Find where the given text appears and provide that cell's center as [x, y] coordinate. 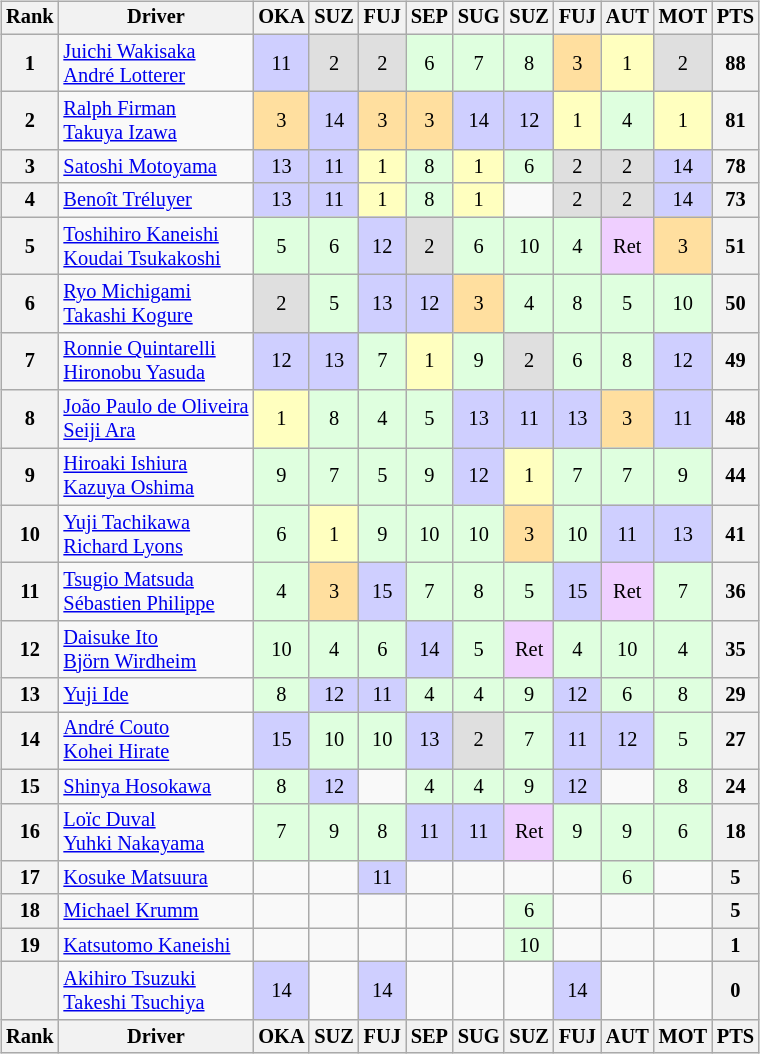
Yuji Ide [156, 695]
Ralph Firman Takuya Izawa [156, 121]
Michael Krumm [156, 911]
Ronnie Quintarelli Hironobu Yasuda [156, 361]
19 [30, 945]
17 [30, 878]
Daisuke Ito Björn Wirdheim [156, 650]
50 [736, 304]
Yuji Tachikawa Richard Lyons [156, 534]
Juichi Wakisaka André Lotterer [156, 63]
Shinya Hosokawa [156, 786]
49 [736, 361]
Hiroaki Ishiura Kazuya Oshima [156, 477]
29 [736, 695]
88 [736, 63]
27 [736, 741]
Katsutomo Kaneishi [156, 945]
Tsugio Matsuda Sébastien Philippe [156, 592]
36 [736, 592]
Toshihiro Kaneishi Koudai Tsukakoshi [156, 246]
Benoît Tréluyer [156, 200]
78 [736, 167]
81 [736, 121]
41 [736, 534]
Ryo Michigami Takashi Kogure [156, 304]
Loïc Duval Yuhki Nakayama [156, 832]
35 [736, 650]
João Paulo de Oliveira Seiji Ara [156, 419]
73 [736, 200]
16 [30, 832]
51 [736, 246]
24 [736, 786]
44 [736, 477]
48 [736, 419]
André Couto Kohei Hirate [156, 741]
Akihiro Tsuzuki Takeshi Tsuchiya [156, 991]
Kosuke Matsuura [156, 878]
Satoshi Motoyama [156, 167]
0 [736, 991]
